From the cell containing the given text, extract its center point as [X, Y] coordinate. 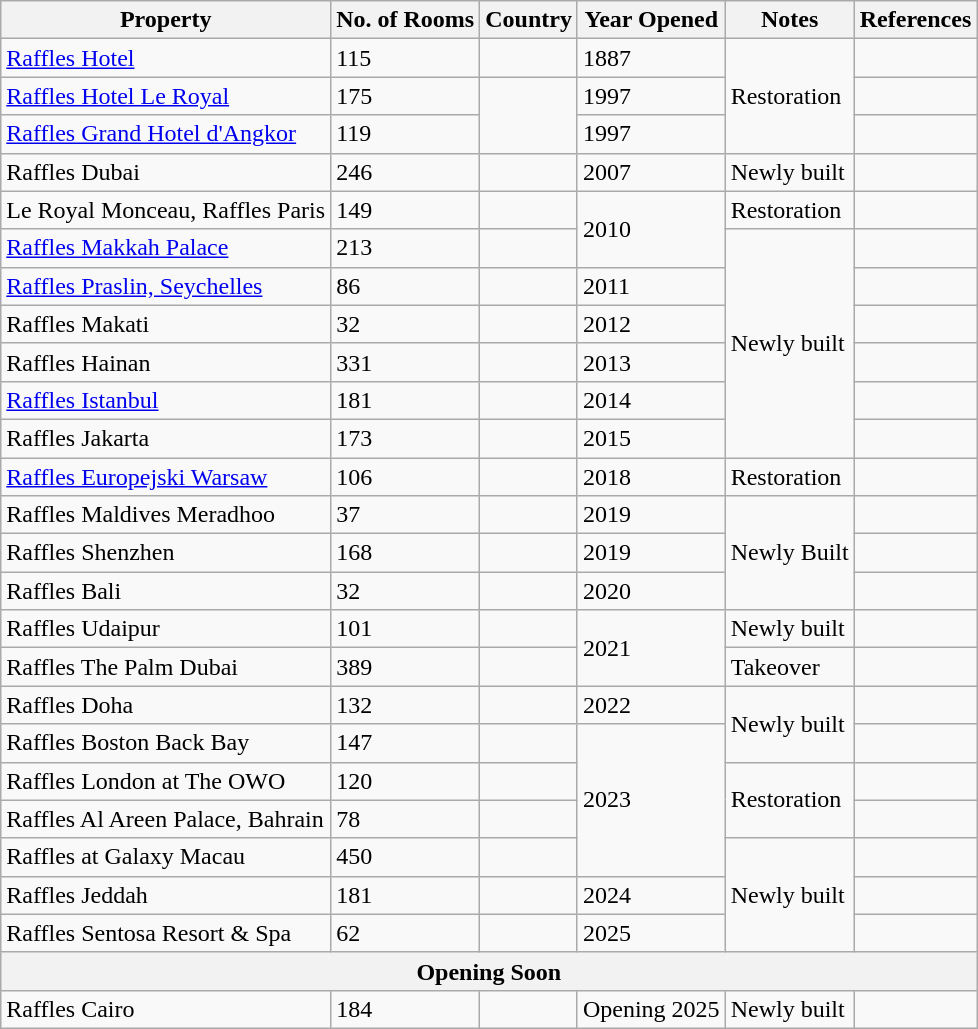
246 [406, 172]
Year Opened [651, 20]
2020 [651, 591]
Raffles Udaipur [166, 629]
Raffles Hainan [166, 362]
149 [406, 210]
2022 [651, 705]
450 [406, 857]
175 [406, 96]
168 [406, 553]
2012 [651, 324]
Raffles London at The OWO [166, 781]
Raffles Hotel [166, 58]
389 [406, 667]
2010 [651, 229]
101 [406, 629]
Raffles The Palm Dubai [166, 667]
173 [406, 438]
Raffles Europejski Warsaw [166, 477]
86 [406, 286]
Raffles Makkah Palace [166, 248]
Raffles Istanbul [166, 400]
2023 [651, 800]
213 [406, 248]
References [916, 20]
120 [406, 781]
78 [406, 819]
106 [406, 477]
2018 [651, 477]
Raffles Maldives Meradhoo [166, 515]
Property [166, 20]
37 [406, 515]
Le Royal Monceau, Raffles Paris [166, 210]
Raffles Boston Back Bay [166, 743]
Raffles Praslin, Seychelles [166, 286]
2021 [651, 648]
Notes [790, 20]
184 [406, 1009]
Raffles Shenzhen [166, 553]
147 [406, 743]
331 [406, 362]
132 [406, 705]
2007 [651, 172]
Raffles Grand Hotel d'Angkor [166, 134]
Raffles Jeddah [166, 895]
Raffles Al Areen Palace, Bahrain [166, 819]
2024 [651, 895]
Newly Built [790, 553]
Opening 2025 [651, 1009]
1887 [651, 58]
Raffles Hotel Le Royal [166, 96]
Raffles at Galaxy Macau [166, 857]
Takeover [790, 667]
Opening Soon [489, 971]
2013 [651, 362]
Raffles Bali [166, 591]
115 [406, 58]
Raffles Sentosa Resort & Spa [166, 933]
Raffles Jakarta [166, 438]
Raffles Doha [166, 705]
62 [406, 933]
2011 [651, 286]
Raffles Cairo [166, 1009]
2014 [651, 400]
Country [529, 20]
2025 [651, 933]
2015 [651, 438]
Raffles Dubai [166, 172]
No. of Rooms [406, 20]
119 [406, 134]
Raffles Makati [166, 324]
